Locate the cell with the specified text and output its (X, Y) center coordinate. 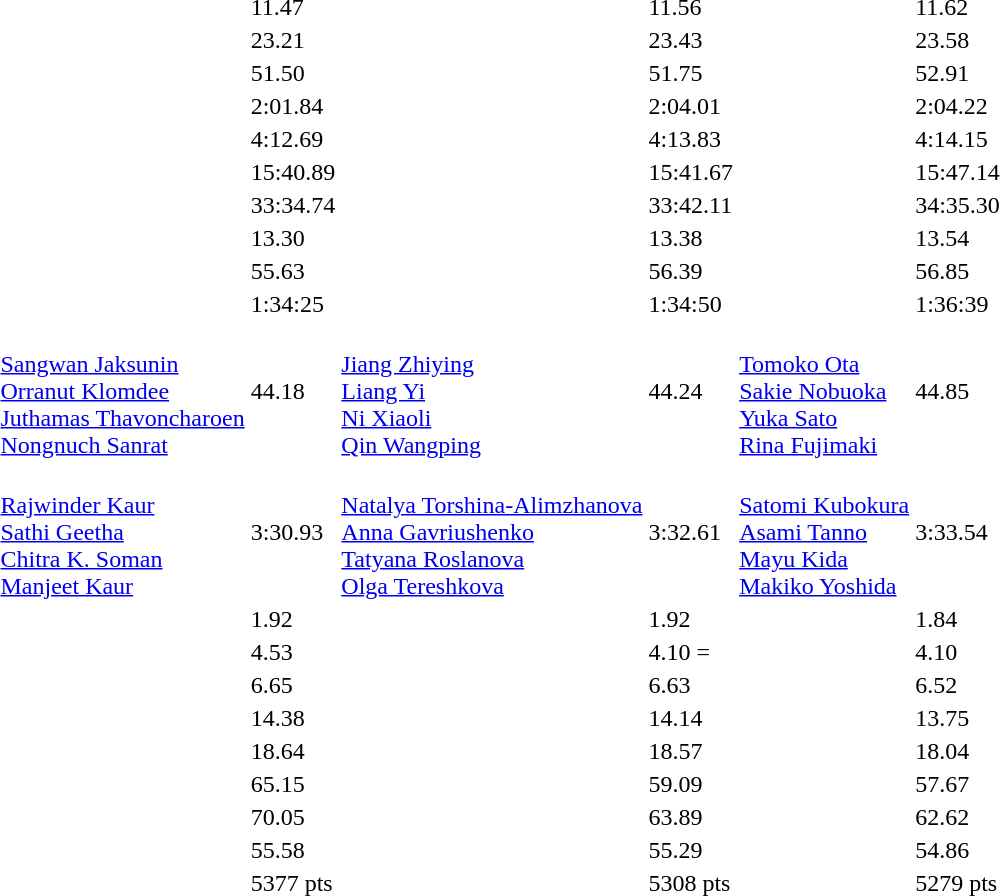
2:04.01 (691, 106)
14.14 (691, 718)
15:41.67 (691, 172)
15:40.89 (293, 172)
44.18 (293, 391)
4:12.69 (293, 139)
4.10 = (691, 652)
18.64 (293, 751)
3:30.93 (293, 532)
1:34:50 (691, 304)
65.15 (293, 784)
2:01.84 (293, 106)
13.30 (293, 238)
6.65 (293, 685)
13.38 (691, 238)
33:34.74 (293, 205)
63.89 (691, 817)
44.24 (691, 391)
6.63 (691, 685)
70.05 (293, 817)
3:32.61 (691, 532)
14.38 (293, 718)
Tomoko OtaSakie NobuokaYuka SatoRina Fujimaki (824, 391)
55.58 (293, 850)
1:34:25 (293, 304)
33:42.11 (691, 205)
51.50 (293, 73)
Satomi KubokuraAsami TannoMayu KidaMakiko Yoshida (824, 532)
4.53 (293, 652)
23.43 (691, 40)
59.09 (691, 784)
Jiang ZhiyingLiang YiNi XiaoliQin Wangping (492, 391)
51.75 (691, 73)
56.39 (691, 271)
23.21 (293, 40)
55.63 (293, 271)
18.57 (691, 751)
4:13.83 (691, 139)
Natalya Torshina-AlimzhanovaAnna GavriushenkoTatyana RoslanovaOlga Tereshkova (492, 532)
55.29 (691, 850)
